From the cell containing the given text, extract its center point as (X, Y) coordinate. 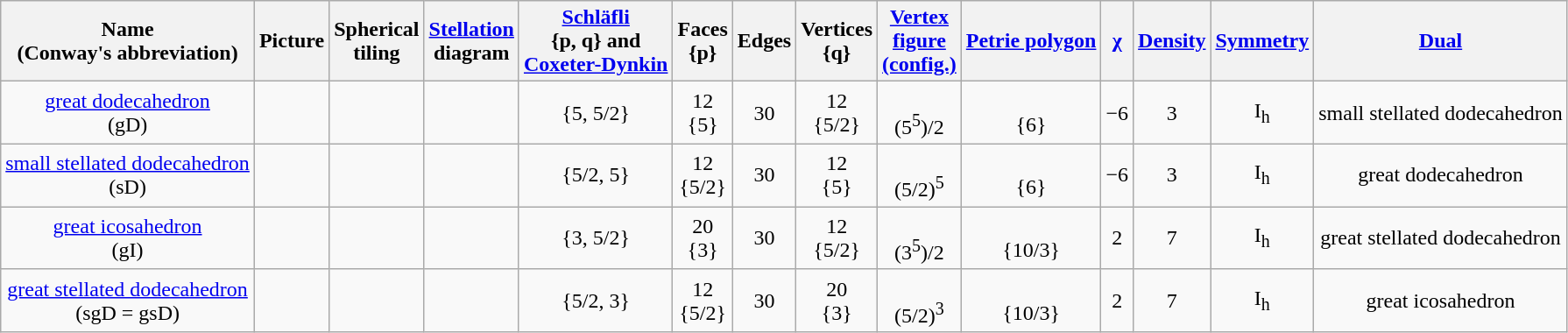
{5/2, 5} (596, 175)
Dual (1441, 41)
Faces{p} (703, 41)
Schläfli{p, q} andCoxeter-Dynkin (596, 41)
small stellated dodecahedron (1441, 113)
great stellated dodecahedron(sgD = gsD) (128, 301)
great dodecahedron (1441, 175)
Symmetry (1262, 41)
(55)/2 (920, 113)
{5, 5/2} (596, 113)
Density (1172, 41)
Sphericaltiling (377, 41)
{5/2, 3} (596, 301)
great stellated dodecahedron (1441, 238)
(5/2)5 (920, 175)
Picture (291, 41)
great icosahedron(gI) (128, 238)
small stellated dodecahedron(sD) (128, 175)
(5/2)3 (920, 301)
great icosahedron (1441, 301)
Name(Conway's abbreviation) (128, 41)
Vertexfigure(config.) (920, 41)
Petrie polygon (1031, 41)
Stellationdiagram (471, 41)
great dodecahedron(gD) (128, 113)
Vertices{q} (837, 41)
χ (1118, 41)
(35)/2 (920, 238)
Edges (764, 41)
{3, 5/2} (596, 238)
